Locate the cell with the specified text and output its [x, y] center coordinate. 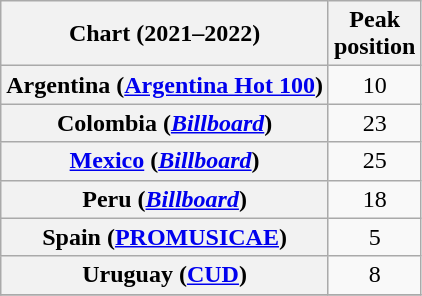
23 [374, 123]
Peakposition [374, 34]
Colombia (Billboard) [165, 123]
8 [374, 275]
Mexico (Billboard) [165, 161]
Peru (Billboard) [165, 199]
5 [374, 237]
25 [374, 161]
Argentina (Argentina Hot 100) [165, 85]
10 [374, 85]
Uruguay (CUD) [165, 275]
Spain (PROMUSICAE) [165, 237]
Chart (2021–2022) [165, 34]
18 [374, 199]
